Pinpoint the cell where the given text exists, returning its (X, Y) midpoint coordinate. 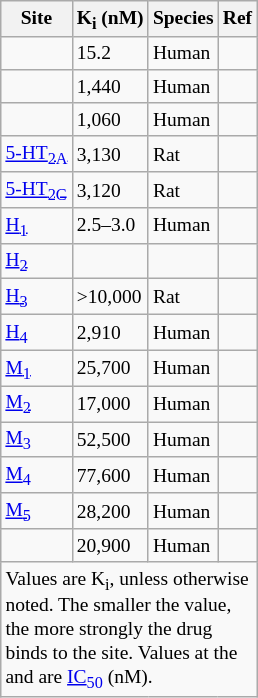
M1 (36, 368)
5-HT2C (36, 190)
25,700 (110, 368)
>10,000 (110, 297)
15.2 (110, 52)
Site (36, 19)
M4 (36, 475)
M5 (36, 511)
Species (183, 19)
Values are Ki, unless otherwise noted. The smaller the value, the more strongly the drug binds to the site. Values at the and are IC50 (nM). (129, 629)
2.5–3.0 (110, 226)
H2 (36, 261)
1,060 (110, 120)
1,440 (110, 86)
17,000 (110, 404)
3,130 (110, 154)
20,900 (110, 546)
H4 (36, 333)
M2 (36, 404)
M3 (36, 440)
52,500 (110, 440)
H3 (36, 297)
Ref (238, 19)
5-HT2A (36, 154)
77,600 (110, 475)
3,120 (110, 190)
H1 (36, 226)
2,910 (110, 333)
Ki (nM) (110, 19)
28,200 (110, 511)
